Identify which cell holds the provided text, then report its (x, y) central coordinate. 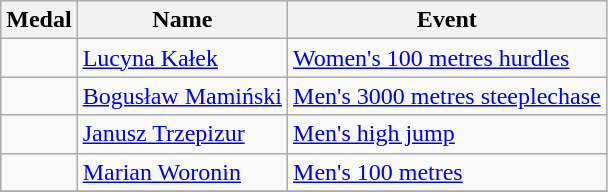
Bogusław Mamiński (182, 96)
Medal (39, 20)
Men's high jump (448, 134)
Janusz Trzepizur (182, 134)
Men's 3000 metres steeplechase (448, 96)
Name (182, 20)
Event (448, 20)
Men's 100 metres (448, 172)
Women's 100 metres hurdles (448, 58)
Marian Woronin (182, 172)
Lucyna Kałek (182, 58)
